Determine the [x, y] coordinate at the center of the cell enclosing the given text.  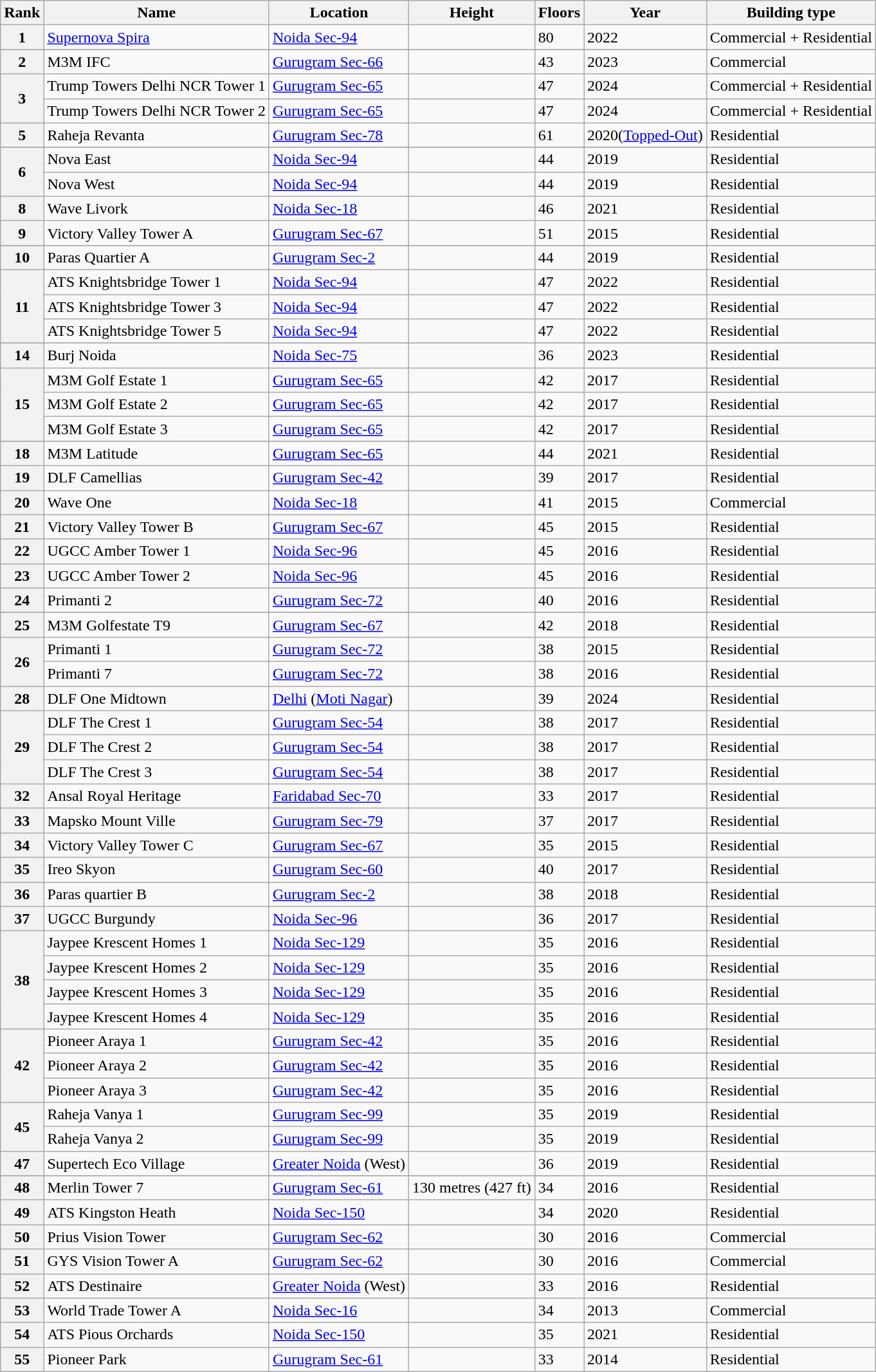
Floors [559, 13]
2020(Topped-Out) [646, 135]
Prius Vision Tower [157, 1237]
80 [559, 37]
52 [22, 1286]
ATS Pious Orchards [157, 1335]
World Trade Tower A [157, 1310]
10 [22, 257]
ATS Knightsbridge Tower 5 [157, 331]
Victory Valley Tower C [157, 845]
Year [646, 13]
DLF The Crest 1 [157, 723]
2020 [646, 1212]
M3M Golf Estate 2 [157, 405]
8 [22, 208]
Jaypee Krescent Homes 2 [157, 967]
Ireo Skyon [157, 870]
6 [22, 172]
Pioneer Araya 1 [157, 1041]
Gurugram Sec-60 [338, 870]
M3M Latitude [157, 453]
DLF The Crest 3 [157, 772]
Jaypee Krescent Homes 1 [157, 943]
Trump Towers Delhi NCR Tower 1 [157, 86]
Burj Noida [157, 356]
Raheja Vanya 2 [157, 1139]
20 [22, 502]
ATS Knightsbridge Tower 3 [157, 307]
Noida Sec-16 [338, 1310]
28 [22, 698]
24 [22, 600]
Mapsko Mount Ville [157, 821]
26 [22, 661]
11 [22, 306]
Gurugram Sec-78 [338, 135]
Merlin Tower 7 [157, 1188]
GYS Vision Tower A [157, 1261]
Paras quartier B [157, 894]
Pioneer Araya 3 [157, 1090]
54 [22, 1335]
ATS Destinaire [157, 1286]
9 [22, 233]
23 [22, 576]
29 [22, 747]
43 [559, 62]
Primanti 7 [157, 673]
M3M IFC [157, 62]
Name [157, 13]
61 [559, 135]
Building type [791, 13]
ATS Knightsbridge Tower 1 [157, 282]
49 [22, 1212]
Nova West [157, 184]
130 metres (427 ft) [471, 1188]
Supernova Spira [157, 37]
22 [22, 551]
Faridabad Sec-70 [338, 796]
14 [22, 356]
UGCC Burgundy [157, 919]
Ansal Royal Heritage [157, 796]
ATS Kingston Heath [157, 1212]
2013 [646, 1310]
UGCC Amber Tower 2 [157, 576]
1 [22, 37]
Wave Livork [157, 208]
M3M Golf Estate 1 [157, 380]
Raheja Revanta [157, 135]
Noida Sec-75 [338, 356]
Pioneer Araya 2 [157, 1065]
48 [22, 1188]
DLF One Midtown [157, 698]
5 [22, 135]
18 [22, 453]
Pioneer Park [157, 1359]
DLF Camellias [157, 478]
M3M Golfestate T9 [157, 625]
Nova East [157, 160]
Raheja Vanya 1 [157, 1115]
32 [22, 796]
53 [22, 1310]
Gurugram Sec-66 [338, 62]
Location [338, 13]
Victory Valley Tower B [157, 527]
19 [22, 478]
2014 [646, 1359]
Height [471, 13]
Rank [22, 13]
Wave One [157, 502]
15 [22, 405]
Trump Towers Delhi NCR Tower 2 [157, 111]
3 [22, 98]
46 [559, 208]
Primanti 1 [157, 649]
Jaypee Krescent Homes 3 [157, 992]
Primanti 2 [157, 600]
Delhi (Moti Nagar) [338, 698]
DLF The Crest 2 [157, 747]
Jaypee Krescent Homes 4 [157, 1016]
Gurugram Sec-79 [338, 821]
UGCC Amber Tower 1 [157, 551]
Victory Valley Tower A [157, 233]
55 [22, 1359]
41 [559, 502]
25 [22, 625]
Paras Quartier A [157, 257]
50 [22, 1237]
21 [22, 527]
2 [22, 62]
Supertech Eco Village [157, 1164]
M3M Golf Estate 3 [157, 429]
